Detect which cell encompasses the target text, then output its [X, Y] center coordinate. 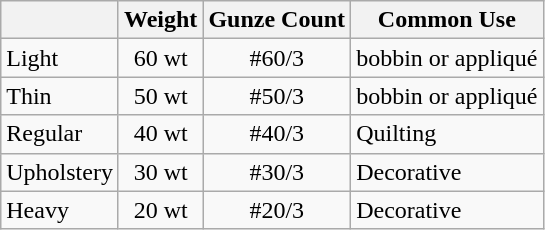
40 wt [160, 134]
#50/3 [277, 96]
Quilting [447, 134]
Light [60, 58]
#40/3 [277, 134]
Heavy [60, 210]
20 wt [160, 210]
30 wt [160, 172]
#30/3 [277, 172]
Gunze Count [277, 20]
#20/3 [277, 210]
Upholstery [60, 172]
#60/3 [277, 58]
60 wt [160, 58]
Regular [60, 134]
Common Use [447, 20]
Thin [60, 96]
Weight [160, 20]
50 wt [160, 96]
